Find where the given text appears and provide that cell's center as (X, Y) coordinate. 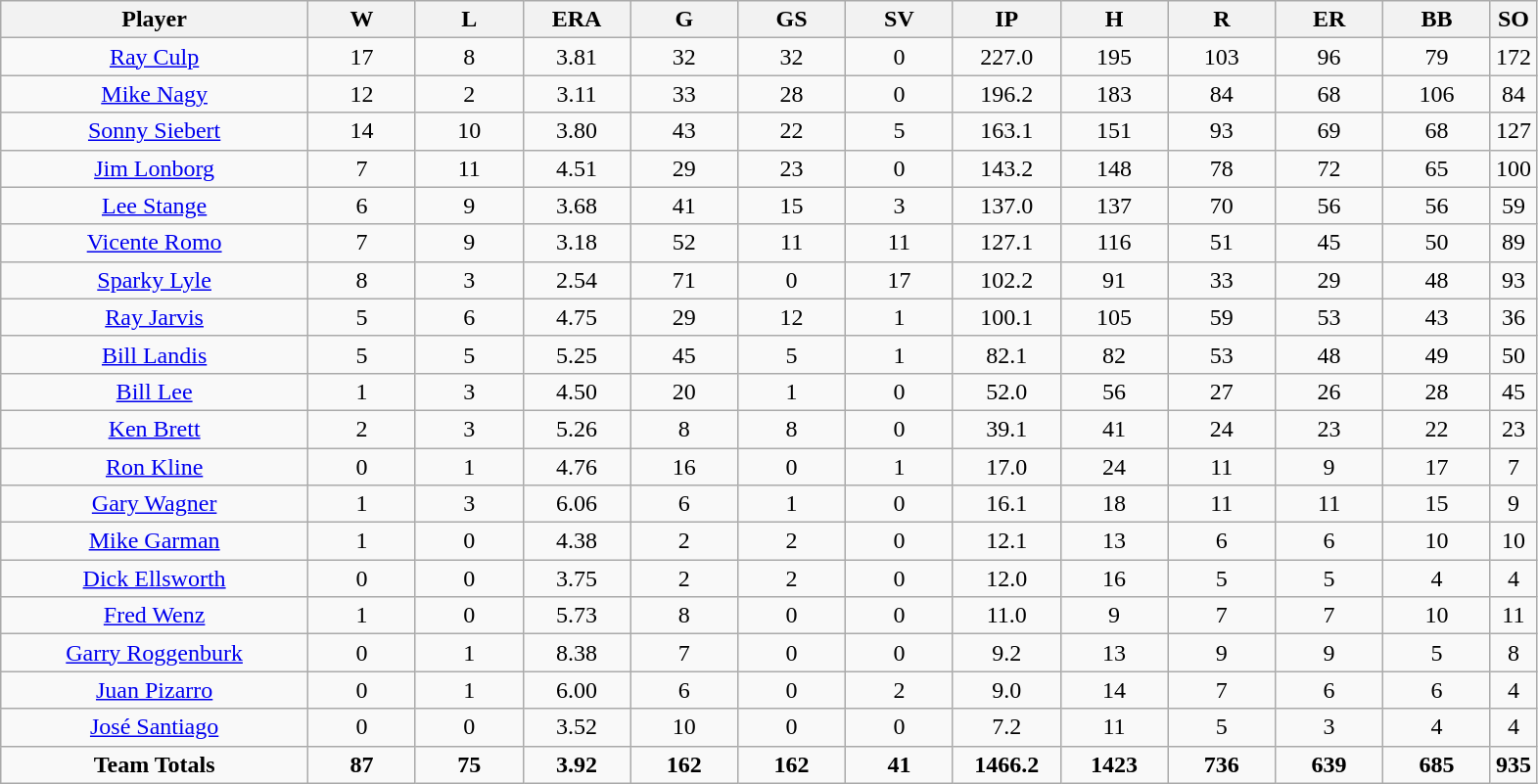
20 (684, 392)
3.52 (577, 727)
Ray Culp (155, 57)
3.81 (577, 57)
49 (1437, 354)
639 (1329, 764)
12.0 (1006, 578)
78 (1222, 168)
SO (1514, 20)
79 (1437, 57)
52.0 (1006, 392)
Juan Pizarro (155, 690)
Gary Wagner (155, 504)
11.0 (1006, 616)
GS (792, 20)
18 (1114, 504)
172 (1514, 57)
Ron Kline (155, 467)
52 (684, 243)
935 (1514, 764)
227.0 (1006, 57)
116 (1114, 243)
Sparky Lyle (155, 280)
103 (1222, 57)
1423 (1114, 764)
148 (1114, 168)
ERA (577, 20)
Ken Brett (155, 429)
102.2 (1006, 280)
9.2 (1006, 653)
65 (1437, 168)
2.54 (577, 280)
H (1114, 20)
José Santiago (155, 727)
8.38 (577, 653)
Jim Lonborg (155, 168)
736 (1222, 764)
L (469, 20)
6.06 (577, 504)
1466.2 (1006, 764)
36 (1514, 317)
R (1222, 20)
3.75 (577, 578)
3.80 (577, 131)
91 (1114, 280)
4.76 (577, 467)
3.92 (577, 764)
3.68 (577, 206)
5.26 (577, 429)
82 (1114, 354)
70 (1222, 206)
105 (1114, 317)
SV (900, 20)
100.1 (1006, 317)
Dick Ellsworth (155, 578)
5.73 (577, 616)
Lee Stange (155, 206)
137.0 (1006, 206)
Ray Jarvis (155, 317)
Fred Wenz (155, 616)
4.51 (577, 168)
100 (1514, 168)
16.1 (1006, 504)
17.0 (1006, 467)
127.1 (1006, 243)
Bill Lee (155, 392)
685 (1437, 764)
7.2 (1006, 727)
Mike Garman (155, 541)
151 (1114, 131)
106 (1437, 94)
71 (684, 280)
G (684, 20)
Player (155, 20)
163.1 (1006, 131)
6.00 (577, 690)
BB (1437, 20)
26 (1329, 392)
4.38 (577, 541)
4.50 (577, 392)
82.1 (1006, 354)
4.75 (577, 317)
72 (1329, 168)
Team Totals (155, 764)
69 (1329, 131)
195 (1114, 57)
183 (1114, 94)
3.11 (577, 94)
Sonny Siebert (155, 131)
143.2 (1006, 168)
27 (1222, 392)
Vicente Romo (155, 243)
75 (469, 764)
ER (1329, 20)
IP (1006, 20)
87 (361, 764)
196.2 (1006, 94)
127 (1514, 131)
W (361, 20)
12.1 (1006, 541)
39.1 (1006, 429)
9.0 (1006, 690)
137 (1114, 206)
89 (1514, 243)
5.25 (577, 354)
Mike Nagy (155, 94)
3.18 (577, 243)
51 (1222, 243)
Garry Roggenburk (155, 653)
Bill Landis (155, 354)
96 (1329, 57)
